Return the (X, Y) coordinate for the center point of the cell that contains the specified text.  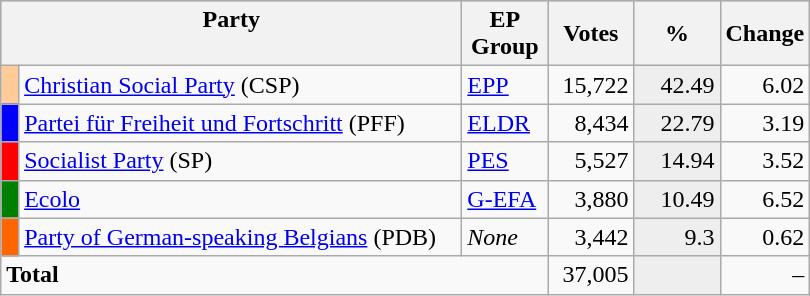
6.52 (765, 199)
ELDR (505, 123)
None (505, 237)
Votes (591, 34)
10.49 (677, 199)
Party of German-speaking Belgians (PDB) (240, 237)
42.49 (677, 85)
37,005 (591, 275)
EPP (505, 85)
Ecolo (240, 199)
15,722 (591, 85)
Partei für Freiheit und Fortschritt (PFF) (240, 123)
22.79 (677, 123)
– (765, 275)
3.52 (765, 161)
Change (765, 34)
8,434 (591, 123)
14.94 (677, 161)
9.3 (677, 237)
6.02 (765, 85)
EP Group (505, 34)
Party (232, 34)
PES (505, 161)
G-EFA (505, 199)
Socialist Party (SP) (240, 161)
0.62 (765, 237)
Total (274, 275)
% (677, 34)
Christian Social Party (CSP) (240, 85)
3.19 (765, 123)
5,527 (591, 161)
3,880 (591, 199)
3,442 (591, 237)
